Return the [X, Y] coordinate for the center point of the cell that contains the specified text.  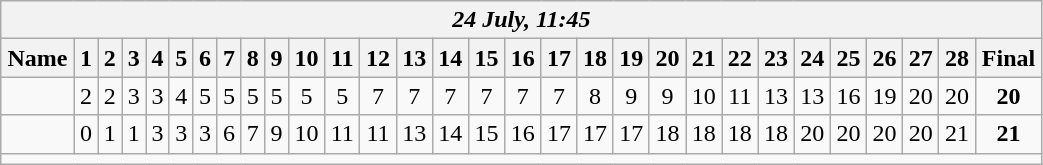
22 [740, 58]
12 [378, 58]
26 [885, 58]
0 [86, 134]
28 [957, 58]
Name [38, 58]
Final [1008, 58]
27 [921, 58]
24 July, 11:45 [522, 20]
25 [848, 58]
24 [812, 58]
23 [776, 58]
